Provide the [x, y] coordinate of the cell's center where the given text is located.  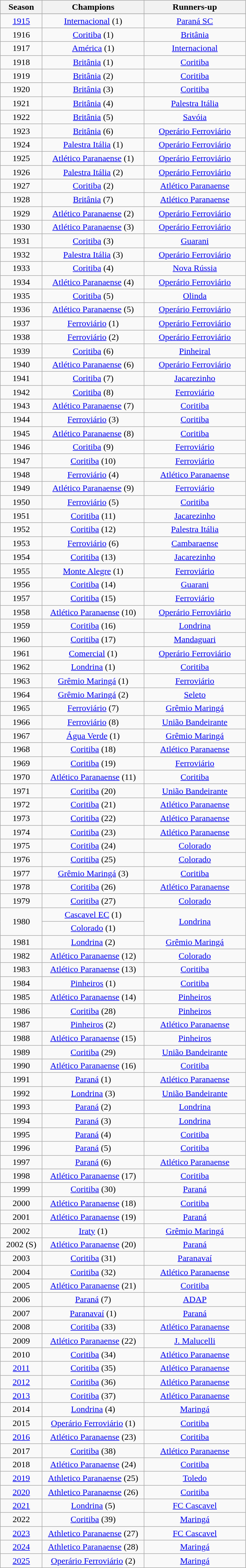
1961 [21, 653]
Paranavaí (1) [93, 1313]
Coritiba (38) [93, 1451]
1938 [21, 337]
1976 [21, 860]
Operário Ferroviário (2) [93, 1561]
2001 [21, 1217]
Coritiba (20) [93, 791]
J. Malucelli [195, 1341]
Coritiba (19) [93, 763]
Coritiba (13) [93, 557]
Internacional (1) [93, 21]
Operário Ferroviário (1) [93, 1423]
Britânia (5) [93, 117]
1965 [21, 708]
Atlético Paranaense (15) [93, 1038]
1924 [21, 144]
Britânia (1) [93, 62]
Grêmio Maringá (1) [93, 681]
Coritiba (23) [93, 832]
Londrina (5) [93, 1506]
1996 [21, 1148]
Coritiba (27) [93, 901]
2014 [21, 1409]
1919 [21, 76]
Athletico Paranaense (28) [93, 1547]
Coritiba (7) [93, 378]
Ferroviário (8) [93, 722]
Coritiba (18) [93, 750]
Coritiba (34) [93, 1355]
Pinheiros (1) [93, 983]
América (1) [93, 48]
1951 [21, 516]
Paraná (6) [93, 1162]
Coritiba (11) [93, 516]
Coritiba (26) [93, 887]
2022 [21, 1520]
Ferroviário (5) [93, 502]
1940 [21, 364]
Coritiba (36) [93, 1382]
Britânia (6) [93, 131]
Atlético Paranaense (12) [93, 956]
Champions [93, 7]
Atlético Paranaense (2) [93, 213]
1966 [21, 722]
1944 [21, 420]
Coritiba (24) [93, 846]
1926 [21, 172]
1958 [21, 612]
2002 (S) [21, 1244]
1983 [21, 969]
Coritiba (35) [93, 1368]
Atlético Paranaense (1) [93, 158]
1928 [21, 200]
Runners-up [195, 7]
1987 [21, 1024]
Palestra Itália (2) [93, 172]
1918 [21, 62]
Britânia [195, 35]
Londrina (1) [93, 667]
1950 [21, 502]
1962 [21, 667]
Paraná (4) [93, 1135]
Athletico Paranaense (27) [93, 1533]
Britânia (7) [93, 200]
1936 [21, 310]
Atlético Paranaense (16) [93, 1066]
Londrina (2) [93, 942]
Britânia (4) [93, 103]
2020 [21, 1492]
1972 [21, 804]
Atlético Paranaense (9) [93, 488]
Atlético Paranaense (13) [93, 969]
1946 [21, 447]
Coritiba (5) [93, 296]
Paraná (5) [93, 1148]
Monte Alegre (1) [93, 571]
Coritiba (10) [93, 461]
Pinheiral [195, 351]
Paraná (2) [93, 1107]
2013 [21, 1396]
1935 [21, 296]
Coritiba (16) [93, 626]
1982 [21, 956]
Coritiba (6) [93, 351]
1999 [21, 1189]
Savóia [195, 117]
1971 [21, 791]
2023 [21, 1533]
Season [21, 7]
Pinheiros (2) [93, 1024]
1922 [21, 117]
Atlético Paranaense (21) [93, 1286]
Atlético Paranaense (7) [93, 406]
1941 [21, 378]
1955 [21, 571]
2018 [21, 1464]
Atlético Paranaense (11) [93, 777]
1921 [21, 103]
1967 [21, 736]
1954 [21, 557]
1915 [21, 21]
Londrina (4) [93, 1409]
1947 [21, 461]
1932 [21, 255]
Atlético Paranaense (6) [93, 364]
1943 [21, 406]
2003 [21, 1258]
2004 [21, 1272]
Atlético Paranaense (19) [93, 1217]
1995 [21, 1135]
2016 [21, 1437]
Atlético Paranaense (20) [93, 1244]
1985 [21, 997]
1959 [21, 626]
Água Verde (1) [93, 736]
Coritiba (4) [93, 268]
2025 [21, 1561]
1969 [21, 763]
Athletico Paranaense (25) [93, 1478]
Coritiba (14) [93, 584]
Internacional [195, 48]
2017 [21, 1451]
1978 [21, 887]
2005 [21, 1286]
2011 [21, 1368]
Coritiba (17) [93, 640]
Atlético Paranaense (22) [93, 1341]
1916 [21, 35]
Ferroviário (7) [93, 708]
1968 [21, 750]
1923 [21, 131]
1937 [21, 323]
2015 [21, 1423]
1956 [21, 584]
1992 [21, 1093]
1949 [21, 488]
Ferroviário (2) [93, 337]
1953 [21, 543]
Paraná (3) [93, 1121]
Ferroviário (6) [93, 543]
Coritiba (37) [93, 1396]
2010 [21, 1355]
Coritiba (3) [93, 241]
1930 [21, 227]
1994 [21, 1121]
1970 [21, 777]
Iraty (1) [93, 1231]
Atlético Paranaense (18) [93, 1203]
1948 [21, 475]
1974 [21, 832]
Atlético Paranaense (23) [93, 1437]
1973 [21, 818]
Atlético Paranaense (3) [93, 227]
Ferroviário (4) [93, 475]
2019 [21, 1478]
Comercial (1) [93, 653]
Coritiba (33) [93, 1327]
1964 [21, 695]
Palestra Itália (3) [93, 255]
Seleto [195, 695]
Paranavaí [195, 1258]
Coritiba (9) [93, 447]
Britânia (2) [93, 76]
Paraná (1) [93, 1080]
Ferroviário (3) [93, 420]
Coritiba (2) [93, 186]
Atlético Paranaense (10) [93, 612]
1925 [21, 158]
Coritiba (12) [93, 530]
1939 [21, 351]
Atlético Paranaense (17) [93, 1176]
1931 [21, 241]
Coritiba (8) [93, 392]
Toledo [195, 1478]
Mandaguari [195, 640]
1942 [21, 392]
Coritiba (29) [93, 1052]
1998 [21, 1176]
1975 [21, 846]
Cambaraense [195, 543]
2009 [21, 1341]
2002 [21, 1231]
Atlético Paranaense (24) [93, 1464]
Olinda [195, 296]
2012 [21, 1382]
1989 [21, 1052]
1934 [21, 282]
1957 [21, 598]
1933 [21, 268]
1917 [21, 48]
Britânia (3) [93, 90]
1981 [21, 942]
2006 [21, 1300]
1980 [21, 921]
1963 [21, 681]
Coritiba (32) [93, 1272]
Coritiba (25) [93, 860]
Atlético Paranaense (14) [93, 997]
Atlético Paranaense (5) [93, 310]
Atlético Paranaense (8) [93, 433]
2007 [21, 1313]
Paraná SC [195, 21]
1977 [21, 873]
1997 [21, 1162]
Coritiba (15) [93, 598]
2008 [21, 1327]
Grêmio Maringá (2) [93, 695]
Coritiba (28) [93, 1011]
Coritiba (39) [93, 1520]
Paraná (7) [93, 1300]
1929 [21, 213]
1945 [21, 433]
1952 [21, 530]
1988 [21, 1038]
Colorado (1) [93, 928]
1960 [21, 640]
ADAP [195, 1300]
2024 [21, 1547]
Atlético Paranaense (4) [93, 282]
1986 [21, 1011]
1984 [21, 983]
Coritiba (31) [93, 1258]
2021 [21, 1506]
1979 [21, 901]
1991 [21, 1080]
Coritiba (30) [93, 1189]
Ferroviário (1) [93, 323]
1920 [21, 90]
Grêmio Maringá (3) [93, 873]
Cascavel EC (1) [93, 915]
Coritiba (22) [93, 818]
Palestra Itália (1) [93, 144]
2000 [21, 1203]
Nova Rússia [195, 268]
Athletico Paranaense (26) [93, 1492]
1990 [21, 1066]
1993 [21, 1107]
Coritiba (21) [93, 804]
1927 [21, 186]
Londrina (3) [93, 1093]
Coritiba (1) [93, 35]
